Locate the cell with the specified text and output its (x, y) center coordinate. 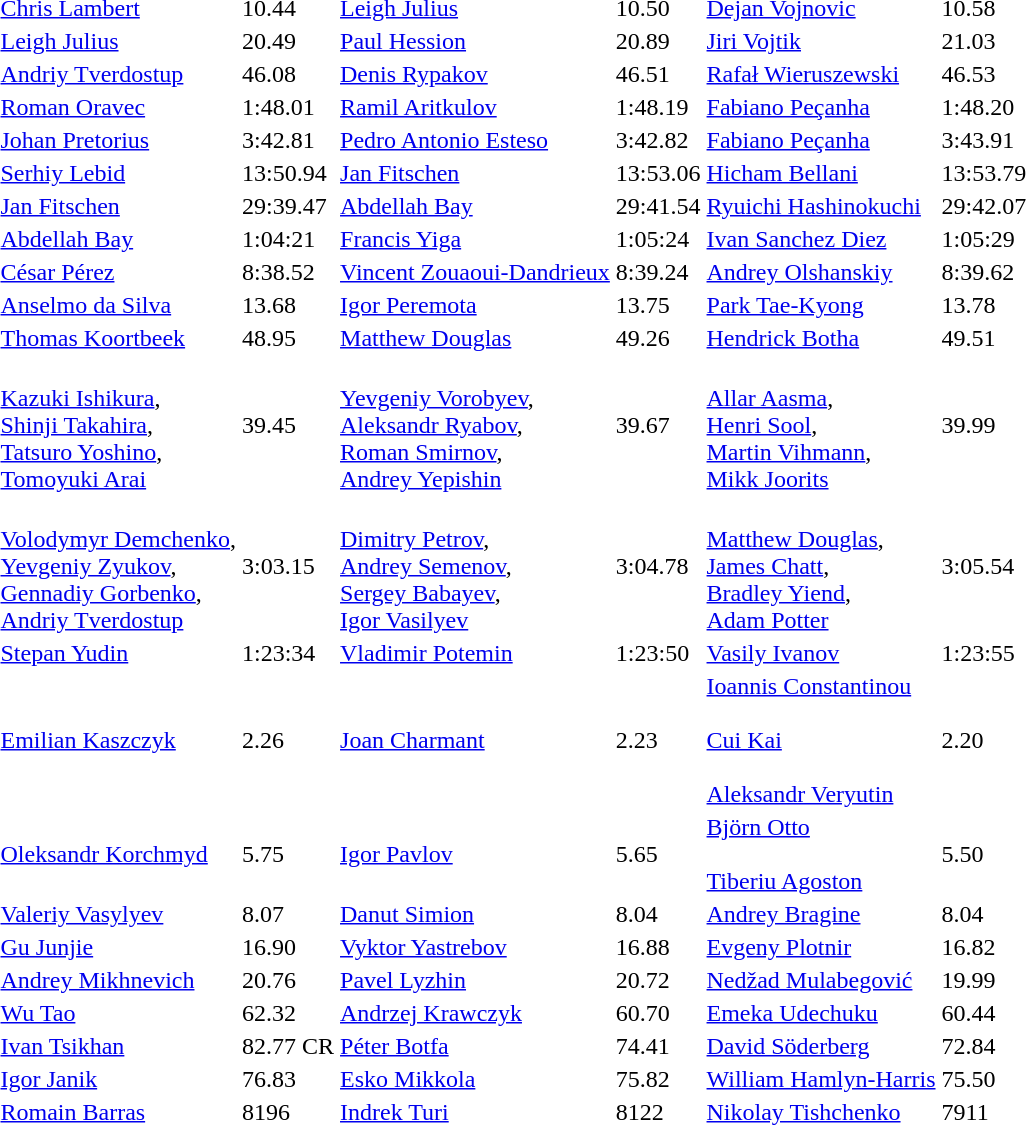
8:38.52 (288, 272)
Vasily Ivanov (821, 653)
Matthew Douglas,James Chatt,Bradley Yiend,Adam Potter (821, 566)
3:42.81 (288, 140)
Péter Botfa (476, 1046)
76.83 (288, 1079)
1:48.19 (658, 107)
48.95 (288, 338)
20.76 (288, 980)
2.26 (288, 740)
Ioannis Constantinou Cui Kai Aleksandr Veryutin (821, 740)
3:42.82 (658, 140)
Dimitry Petrov,Andrey Semenov,Sergey Babayev,Igor Vasilyev (476, 566)
Yevgeniy Vorobyev,Aleksandr Ryabov,Roman Smirnov,Andrey Yepishin (476, 425)
Vyktor Yastrebov (476, 947)
29:41.54 (658, 206)
Denis Rypakov (476, 74)
Andrzej Krawczyk (476, 1013)
49.26 (658, 338)
29:39.47 (288, 206)
Igor Pavlov (476, 854)
Andrey Bragine (821, 914)
46.08 (288, 74)
Nedžad Mulabegović (821, 980)
5.65 (658, 854)
1:04:21 (288, 239)
Andrey Olshanskiy (821, 272)
Joan Charmant (476, 740)
46.51 (658, 74)
62.32 (288, 1013)
Rafał Wieruszewski (821, 74)
Abdellah Bay (476, 206)
Danut Simion (476, 914)
Park Tae-Kyong (821, 305)
Emeka Udechuku (821, 1013)
2.23 (658, 740)
13.75 (658, 305)
20.89 (658, 41)
3:04.78 (658, 566)
8.04 (658, 914)
Francis Yiga (476, 239)
75.82 (658, 1079)
Vladimir Potemin (476, 653)
60.70 (658, 1013)
Jiri Vojtik (821, 41)
Hendrick Botha (821, 338)
Evgeny Plotnir (821, 947)
16.88 (658, 947)
3:03.15 (288, 566)
16.90 (288, 947)
William Hamlyn-Harris (821, 1079)
1:23:50 (658, 653)
Björn Otto Tiberiu Agoston (821, 854)
David Söderberg (821, 1046)
Vincent Zouaoui-Dandrieux (476, 272)
Paul Hession (476, 41)
82.77 CR (288, 1046)
8:39.24 (658, 272)
Ivan Sanchez Diez (821, 239)
13:53.06 (658, 173)
Allar Aasma,Henri Sool,Martin Vihmann,Mikk Joorits (821, 425)
13.68 (288, 305)
1:23:34 (288, 653)
39.45 (288, 425)
Esko Mikkola (476, 1079)
74.41 (658, 1046)
Ryuichi Hashinokuchi (821, 206)
13:50.94 (288, 173)
1:48.01 (288, 107)
39.67 (658, 425)
Matthew Douglas (476, 338)
1:05:24 (658, 239)
20.72 (658, 980)
Igor Peremota (476, 305)
Hicham Bellani (821, 173)
20.49 (288, 41)
Pedro Antonio Esteso (476, 140)
5.75 (288, 854)
Ramil Aritkulov (476, 107)
Pavel Lyzhin (476, 980)
8.07 (288, 914)
Jan Fitschen (476, 173)
